Extract the [x, y] coordinate from the center of the cell holding the provided text.  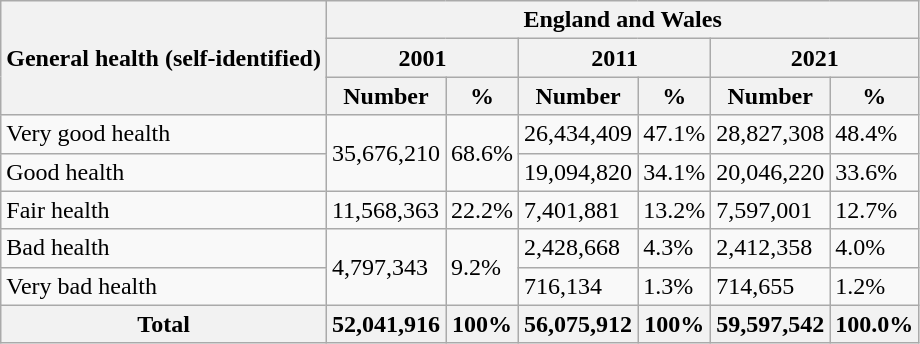
20,046,220 [770, 172]
47.1% [674, 134]
59,597,542 [770, 324]
48.4% [874, 134]
33.6% [874, 172]
100.0% [874, 324]
26,434,409 [578, 134]
714,655 [770, 286]
2,412,358 [770, 248]
13.2% [674, 210]
19,094,820 [578, 172]
52,041,916 [386, 324]
Very good health [164, 134]
7,597,001 [770, 210]
England and Wales [622, 20]
7,401,881 [578, 210]
1.2% [874, 286]
Fair health [164, 210]
34.1% [674, 172]
4.0% [874, 248]
Good health [164, 172]
General health (self-identified) [164, 58]
716,134 [578, 286]
28,827,308 [770, 134]
Very bad health [164, 286]
4.3% [674, 248]
Total [164, 324]
22.2% [482, 210]
11,568,363 [386, 210]
1.3% [674, 286]
68.6% [482, 153]
2,428,668 [578, 248]
2011 [615, 58]
2001 [422, 58]
2021 [815, 58]
56,075,912 [578, 324]
12.7% [874, 210]
35,676,210 [386, 153]
9.2% [482, 267]
Bad health [164, 248]
4,797,343 [386, 267]
